Provide the [X, Y] coordinate of the cell's center where the given text is located.  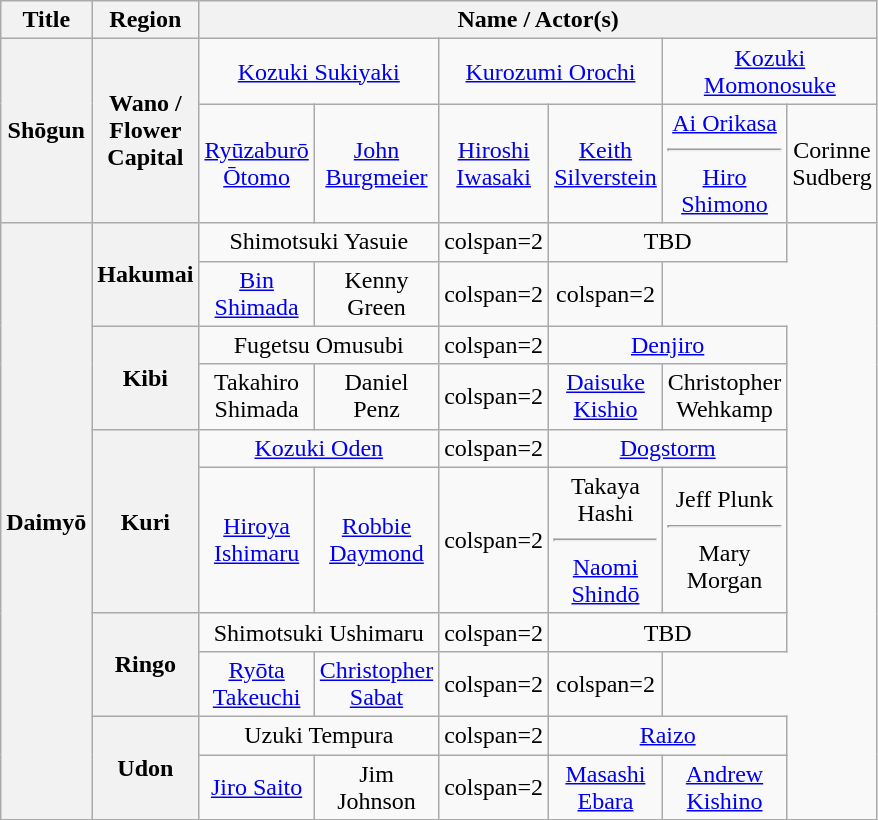
Daimyō [46, 522]
Ai OrikasaHiro Shimono [724, 164]
Ryōta Takeuchi [256, 684]
Kurozumi Orochi [551, 72]
Kozuki Oden [319, 448]
John Burgmeier [376, 164]
Daniel Penz [376, 396]
Jeff PlunkMary Morgan [724, 540]
Wano / Flower Capital [146, 131]
Udon [146, 768]
Jim Johnson [376, 786]
Ryūzaburō Ōtomo [256, 164]
Title [46, 20]
Denjiro [668, 345]
Ringo [146, 664]
Kibi [146, 378]
Shimotsuki Ushimaru [319, 632]
Kuri [146, 521]
Hakumai [146, 274]
Dogstorm [668, 448]
Takahiro Shimada [256, 396]
Andrew Kishino [724, 786]
Region [146, 20]
Masashi Ebara [606, 786]
Takaya HashiNaomi Shindō [606, 540]
Robbie Daymond [376, 540]
Hiroya Ishimaru [256, 540]
Fugetsu Omusubi [319, 345]
Christopher Wehkamp [724, 396]
Daisuke Kishio [606, 396]
Christopher Sabat [376, 684]
Bin Shimada [256, 294]
Name / Actor(s) [538, 20]
Kozuki Momonosuke [770, 72]
Jiro Saito [256, 786]
Corinne Sudberg [832, 164]
Shimotsuki Yasuie [319, 242]
Uzuki Tempura [319, 735]
Raizo [668, 735]
Kenny Green [376, 294]
Kozuki Sukiyaki [319, 72]
Hiroshi Iwasaki [494, 164]
Shōgun [46, 131]
Keith Silverstein [606, 164]
